Find where the given text appears and provide that cell's center as (X, Y) coordinate. 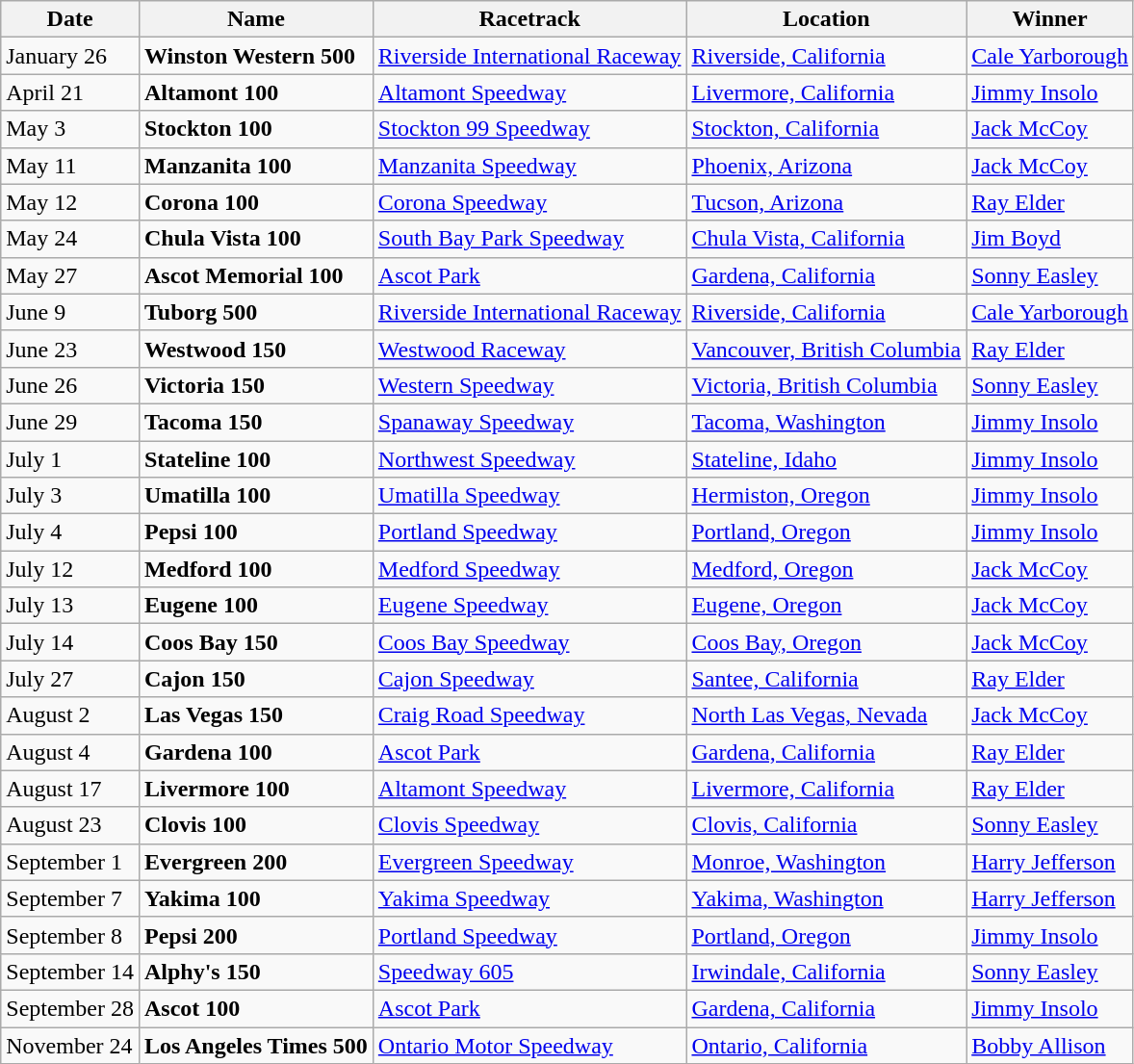
Eugene, Oregon (826, 606)
June 26 (70, 385)
Yakima Speedway (529, 898)
Northwest Speedway (529, 459)
November 24 (70, 1045)
Westwood 150 (256, 349)
Winner (1050, 19)
South Bay Park Speedway (529, 239)
Speedway 605 (529, 972)
Spanaway Speedway (529, 422)
Corona 100 (256, 202)
August 23 (70, 825)
Western Speedway (529, 385)
Ontario, California (826, 1045)
Manzanita Speedway (529, 166)
Eugene 100 (256, 606)
Westwood Raceway (529, 349)
Stockton, California (826, 129)
Los Angeles Times 500 (256, 1045)
Pepsi 100 (256, 532)
April 21 (70, 92)
Monroe, Washington (826, 862)
August 17 (70, 789)
Medford, Oregon (826, 569)
Ascot Memorial 100 (256, 275)
September 14 (70, 972)
Livermore 100 (256, 789)
Medford Speedway (529, 569)
Umatilla Speedway (529, 496)
Victoria, British Columbia (826, 385)
Tuborg 500 (256, 312)
January 26 (70, 56)
Tacoma 150 (256, 422)
Alphy's 150 (256, 972)
May 3 (70, 129)
September 28 (70, 1008)
Racetrack (529, 19)
Chula Vista, California (826, 239)
Location (826, 19)
Umatilla 100 (256, 496)
Evergreen 200 (256, 862)
Cajon Speedway (529, 679)
Clovis Speedway (529, 825)
Ontario Motor Speedway (529, 1045)
Winston Western 500 (256, 56)
Eugene Speedway (529, 606)
Yakima 100 (256, 898)
July 27 (70, 679)
June 29 (70, 422)
July 1 (70, 459)
Coos Bay Speedway (529, 642)
Stateline 100 (256, 459)
Irwindale, California (826, 972)
Stockton 100 (256, 129)
May 27 (70, 275)
Hermiston, Oregon (826, 496)
August 4 (70, 752)
Victoria 150 (256, 385)
July 13 (70, 606)
Date (70, 19)
Name (256, 19)
Bobby Allison (1050, 1045)
Vancouver, British Columbia (826, 349)
Evergreen Speedway (529, 862)
Tucson, Arizona (826, 202)
Jim Boyd (1050, 239)
Cajon 150 (256, 679)
July 3 (70, 496)
September 7 (70, 898)
June 9 (70, 312)
Tacoma, Washington (826, 422)
Clovis 100 (256, 825)
Clovis, California (826, 825)
Santee, California (826, 679)
Altamont 100 (256, 92)
Pepsi 200 (256, 935)
Stateline, Idaho (826, 459)
September 1 (70, 862)
May 12 (70, 202)
June 23 (70, 349)
July 14 (70, 642)
Stockton 99 Speedway (529, 129)
August 2 (70, 715)
Gardena 100 (256, 752)
Coos Bay, Oregon (826, 642)
July 4 (70, 532)
Ascot 100 (256, 1008)
September 8 (70, 935)
Manzanita 100 (256, 166)
Coos Bay 150 (256, 642)
July 12 (70, 569)
Craig Road Speedway (529, 715)
Chula Vista 100 (256, 239)
May 11 (70, 166)
Yakima, Washington (826, 898)
Phoenix, Arizona (826, 166)
Medford 100 (256, 569)
Las Vegas 150 (256, 715)
Corona Speedway (529, 202)
May 24 (70, 239)
North Las Vegas, Nevada (826, 715)
